Provide the [X, Y] coordinate of the cell's center where the given text is located.  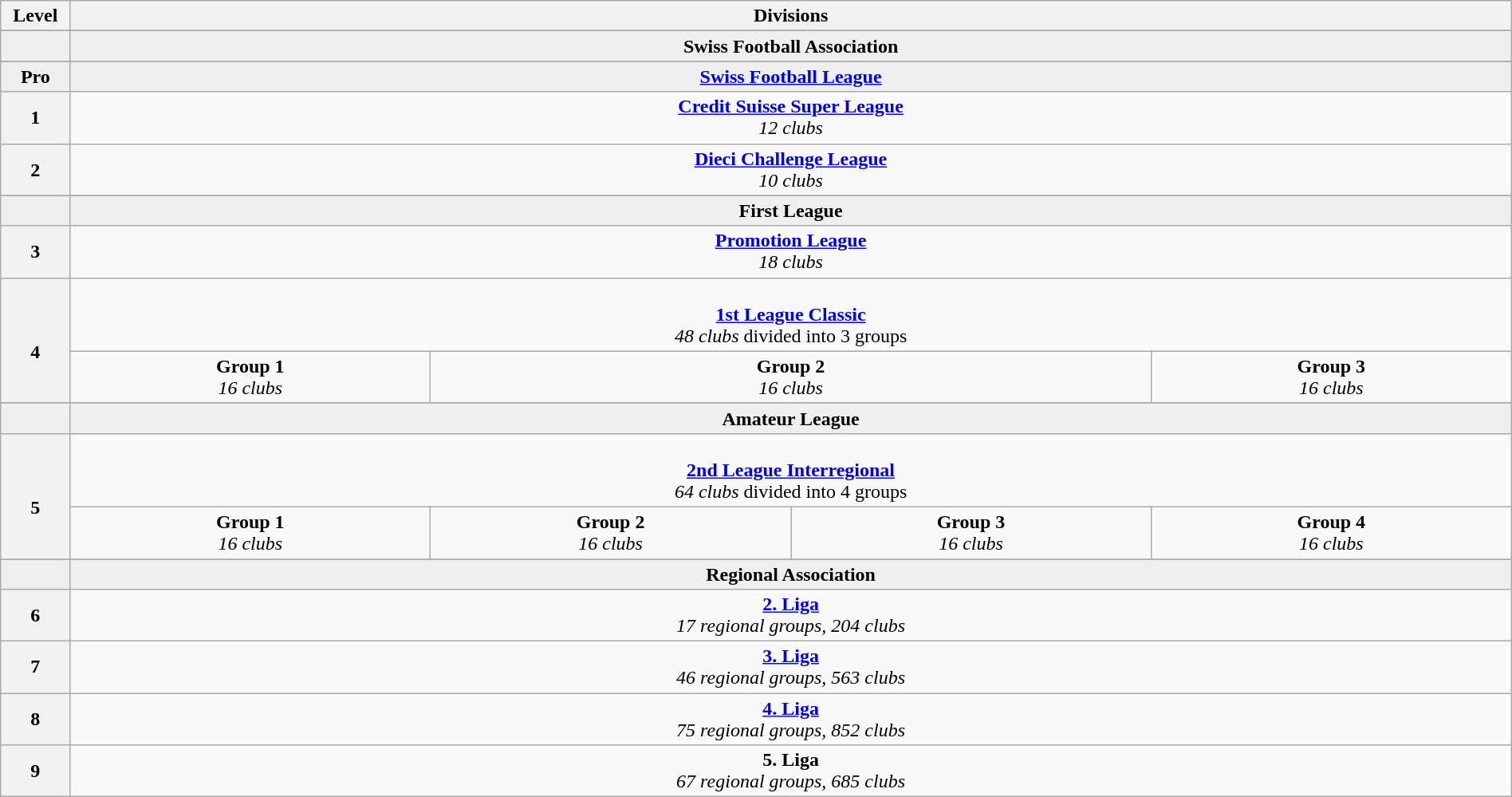
3. Liga 46 regional groups, 563 clubs [791, 667]
Level [35, 16]
8 [35, 720]
5 [35, 496]
Swiss Football Association [791, 46]
1 [35, 118]
1st League Classic48 clubs divided into 3 groups [791, 314]
2. Liga 17 regional groups, 204 clubs [791, 616]
4. Liga 75 regional groups, 852 clubs [791, 720]
Credit Suisse Super League 12 clubs [791, 118]
3 [35, 252]
2 [35, 169]
5. Liga 67 regional groups, 685 clubs [791, 771]
7 [35, 667]
2nd League Interregional64 clubs divided into 4 groups [791, 470]
6 [35, 616]
Amateur League [791, 418]
Divisions [791, 16]
Swiss Football League [791, 77]
9 [35, 771]
Group 4 16 clubs [1331, 533]
Dieci Challenge League 10 clubs [791, 169]
4 [35, 340]
Pro [35, 77]
First League [791, 211]
Promotion League 18 clubs [791, 252]
Regional Association [791, 574]
